Identify which cell holds the provided text, then report its (X, Y) central coordinate. 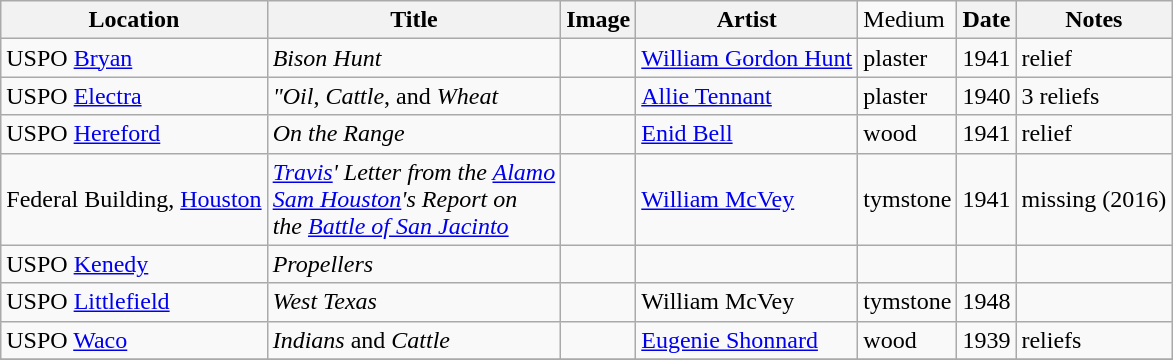
Enid Bell (747, 134)
West Texas (414, 302)
Federal Building, Houston (134, 199)
3 reliefs (1094, 96)
Notes (1094, 20)
1939 (986, 340)
Title (414, 20)
Location (134, 20)
USPO Littlefield (134, 302)
Propellers (414, 264)
On the Range (414, 134)
USPO Hereford (134, 134)
Artist (747, 20)
Image (598, 20)
USPO Kenedy (134, 264)
1940 (986, 96)
Allie Tennant (747, 96)
USPO Electra (134, 96)
"Oil, Cattle, and Wheat (414, 96)
USPO Bryan (134, 58)
missing (2016) (1094, 199)
Travis' Letter from the AlamoSam Houston's Report onthe Battle of San Jacinto (414, 199)
reliefs (1094, 340)
1948 (986, 302)
USPO Waco (134, 340)
Medium (908, 20)
Date (986, 20)
Bison Hunt (414, 58)
Eugenie Shonnard (747, 340)
Indians and Cattle (414, 340)
William Gordon Hunt (747, 58)
